Determine the [X, Y] coordinate at the center of the cell enclosing the given text.  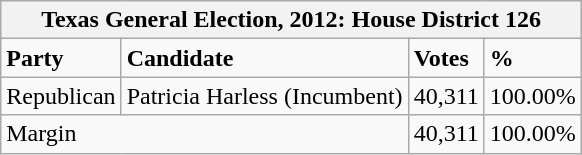
Candidate [264, 58]
Texas General Election, 2012: House District 126 [292, 20]
Party [61, 58]
Votes [446, 58]
Margin [204, 134]
Patricia Harless (Incumbent) [264, 96]
Republican [61, 96]
% [532, 58]
